Return (x, y) of the center of cell containing provided text 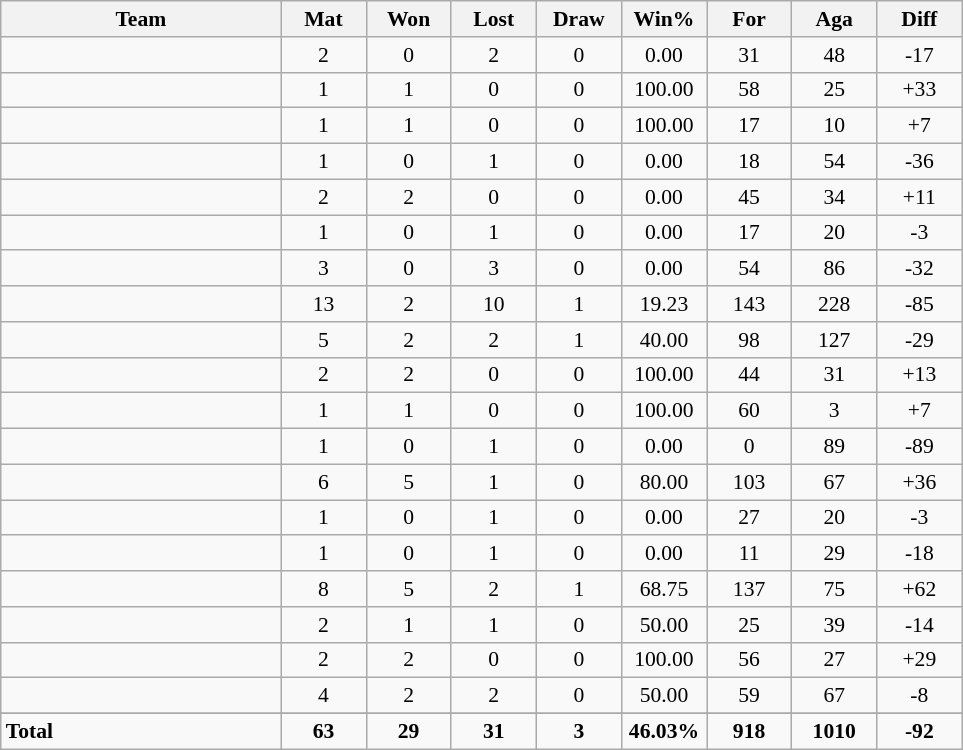
+11 (920, 197)
45 (748, 197)
143 (748, 304)
60 (748, 411)
Total (141, 732)
86 (834, 269)
1010 (834, 732)
+62 (920, 589)
46.03% (664, 732)
-89 (920, 447)
Team (141, 19)
+13 (920, 375)
127 (834, 340)
75 (834, 589)
+36 (920, 482)
Mat (324, 19)
11 (748, 554)
-29 (920, 340)
Draw (578, 19)
-17 (920, 55)
-92 (920, 732)
-32 (920, 269)
80.00 (664, 482)
98 (748, 340)
137 (748, 589)
-36 (920, 162)
63 (324, 732)
For (748, 19)
Aga (834, 19)
4 (324, 696)
6 (324, 482)
Diff (920, 19)
34 (834, 197)
Lost (494, 19)
-14 (920, 625)
89 (834, 447)
-8 (920, 696)
Won (408, 19)
44 (748, 375)
56 (748, 660)
39 (834, 625)
-18 (920, 554)
19.23 (664, 304)
40.00 (664, 340)
58 (748, 90)
+29 (920, 660)
103 (748, 482)
18 (748, 162)
Win% (664, 19)
918 (748, 732)
228 (834, 304)
8 (324, 589)
59 (748, 696)
48 (834, 55)
13 (324, 304)
-85 (920, 304)
68.75 (664, 589)
+33 (920, 90)
